Scan for the cell matching the given text and deliver its [x, y] coordinate at center. 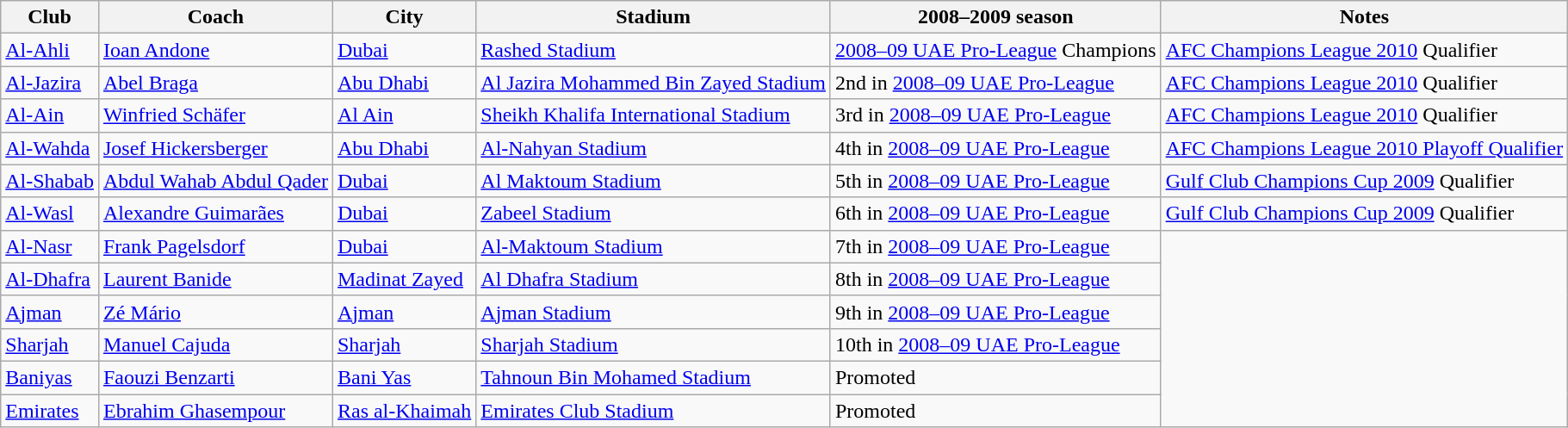
5th in 2008–09 UAE Pro-League [995, 181]
Madinat Zayed [404, 279]
Emirates [50, 411]
Abdul Wahab Abdul Qader [215, 181]
4th in 2008–09 UAE Pro-League [995, 148]
9th in 2008–09 UAE Pro-League [995, 312]
Al-Ain [50, 115]
Notes [1364, 17]
Stadium [654, 17]
Bani Yas [404, 377]
Rashed Stadium [654, 50]
Al-Ahli [50, 50]
Al Ain [404, 115]
Al-Nasr [50, 246]
7th in 2008–09 UAE Pro-League [995, 246]
Al-Dhafra [50, 279]
Winfried Schäfer [215, 115]
Ioan Andone [215, 50]
City [404, 17]
3rd in 2008–09 UAE Pro-League [995, 115]
Ras al-Khaimah [404, 411]
Frank Pagelsdorf [215, 246]
6th in 2008–09 UAE Pro-League [995, 214]
Abel Braga [215, 83]
Zé Mário [215, 312]
Al-Maktoum Stadium [654, 246]
AFC Champions League 2010 Playoff Qualifier [1364, 148]
Baniyas [50, 377]
Al-Jazira [50, 83]
Manuel Cajuda [215, 344]
Zabeel Stadium [654, 214]
2nd in 2008–09 UAE Pro-League [995, 83]
2008–09 UAE Pro-League Champions [995, 50]
Laurent Banide [215, 279]
Alexandre Guimarães [215, 214]
8th in 2008–09 UAE Pro-League [995, 279]
10th in 2008–09 UAE Pro-League [995, 344]
Al Maktoum Stadium [654, 181]
Sharjah Stadium [654, 344]
Ebrahim Ghasempour [215, 411]
2008–2009 season [995, 17]
Faouzi Benzarti [215, 377]
Al Jazira Mohammed Bin Zayed Stadium [654, 83]
Al-Nahyan Stadium [654, 148]
Al-Shabab [50, 181]
Josef Hickersberger [215, 148]
Al-Wahda [50, 148]
Sheikh Khalifa International Stadium [654, 115]
Emirates Club Stadium [654, 411]
Ajman Stadium [654, 312]
Al Dhafra Stadium [654, 279]
Al-Wasl [50, 214]
Club [50, 17]
Coach [215, 17]
Tahnoun Bin Mohamed Stadium [654, 377]
